From the cell containing the given text, extract its center point as (x, y) coordinate. 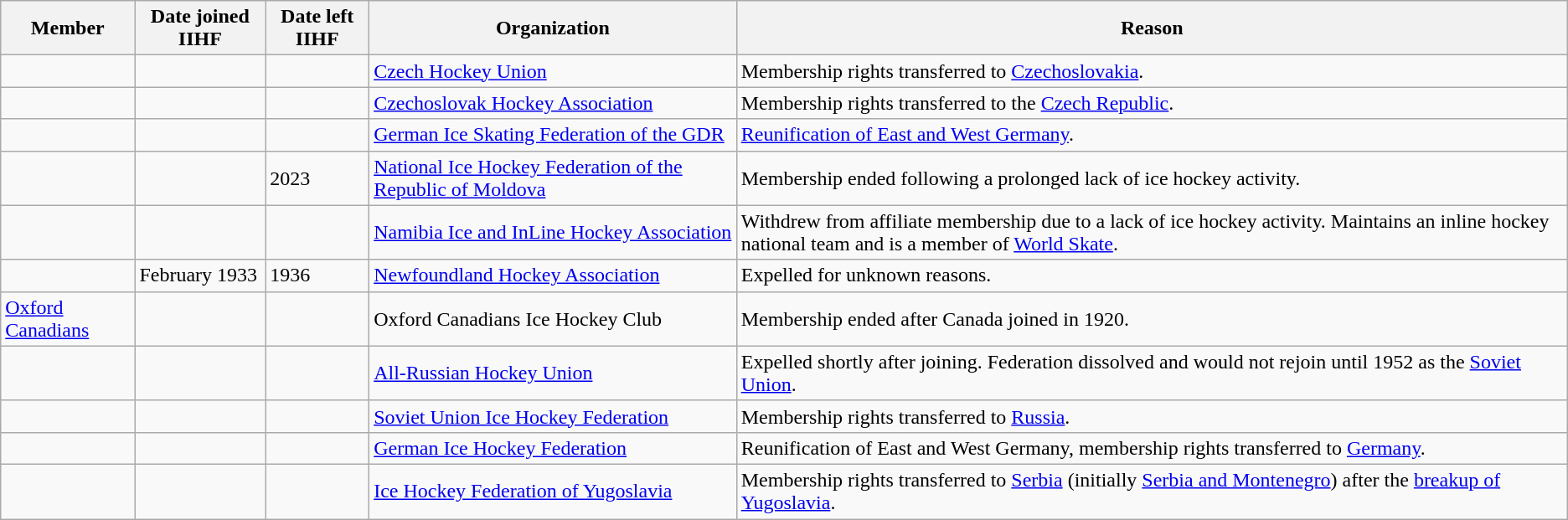
Reunification of East and West Germany. (1152, 135)
Namibia Ice and InLine Hockey Association (553, 233)
German Ice Skating Federation of the GDR (553, 135)
Reason (1152, 28)
Withdrew from affiliate membership due to a lack of ice hockey activity. Maintains an inline hockey national team and is a member of World Skate. (1152, 233)
Membership rights transferred to Serbia (initially Serbia and Montenegro) after the breakup of Yugoslavia. (1152, 491)
2023 (317, 178)
Date joined IIHF (200, 28)
Ice Hockey Federation of Yugoslavia (553, 491)
Reunification of East and West Germany, membership rights transferred to Germany. (1152, 448)
Date left IIHF (317, 28)
Oxford Canadians Ice Hockey Club (553, 318)
Member (68, 28)
Czechoslovak Hockey Association (553, 103)
German Ice Hockey Federation (553, 448)
Organization (553, 28)
All-Russian Hockey Union (553, 373)
Newfoundland Hockey Association (553, 275)
Membership rights transferred to the Czech Republic. (1152, 103)
National Ice Hockey Federation of the Republic of Moldova (553, 178)
Expelled for unknown reasons. (1152, 275)
February 1933 (200, 275)
Czech Hockey Union (553, 71)
Membership ended following a prolonged lack of ice hockey activity. (1152, 178)
Expelled shortly after joining. Federation dissolved and would not rejoin until 1952 as the Soviet Union. (1152, 373)
Membership rights transferred to Russia. (1152, 416)
Membership ended after Canada joined in 1920. (1152, 318)
Soviet Union Ice Hockey Federation (553, 416)
Membership rights transferred to Czechoslovakia. (1152, 71)
Oxford Canadians (68, 318)
1936 (317, 275)
